Find where the given text appears and provide that cell's center as [X, Y] coordinate. 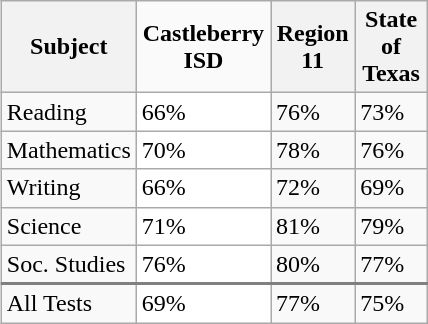
Writing [68, 188]
Soc. Studies [68, 264]
Science [68, 226]
Subject [68, 47]
72% [313, 188]
Mathematics [68, 150]
79% [391, 226]
70% [203, 150]
All Tests [68, 304]
78% [313, 150]
75% [391, 304]
Reading [68, 112]
81% [313, 226]
Castleberry ISD [203, 47]
80% [313, 264]
Region 11 [313, 47]
73% [391, 112]
State of Texas [391, 47]
71% [203, 226]
